Return (X, Y) of the center of cell containing provided text 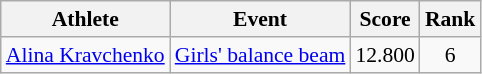
Alina Kravchenko (86, 55)
Athlete (86, 19)
Event (260, 19)
12.800 (384, 55)
6 (450, 55)
Girls' balance beam (260, 55)
Rank (450, 19)
Score (384, 19)
